Return the (X, Y) coordinate for the center point of the cell that contains the specified text.  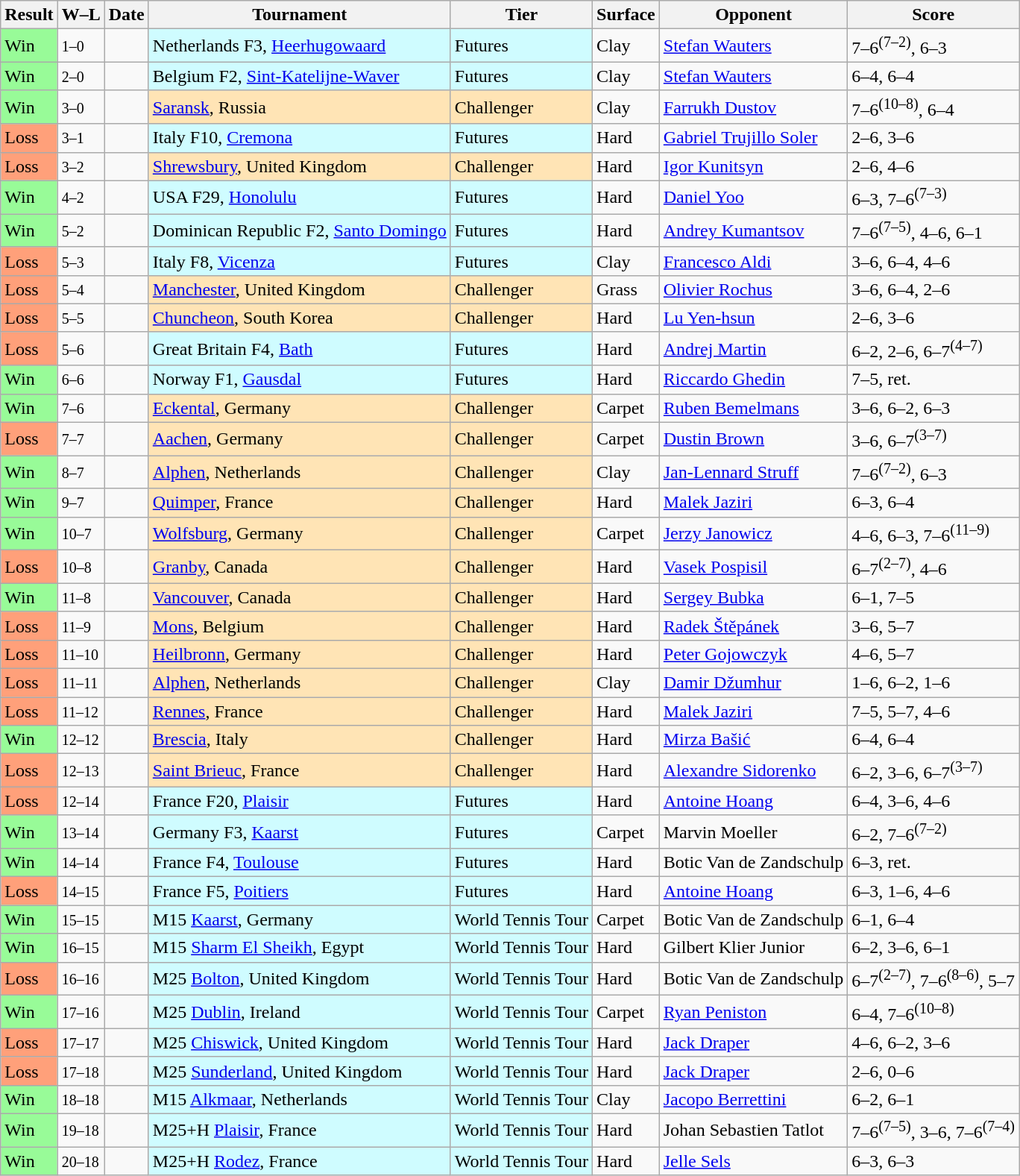
Date (127, 15)
Score (934, 15)
Riccardo Ghedin (753, 380)
Chuncheon, South Korea (300, 318)
6–3, 6–3 (934, 1161)
France F5, Poitiers (300, 891)
14–14 (81, 863)
Igor Kunitsyn (753, 166)
Rennes, France (300, 711)
1–0 (81, 46)
15–15 (81, 919)
Manchester, United Kingdom (300, 289)
3–6, 6–7(3–7) (934, 438)
7–6(10–8), 6–4 (934, 107)
Peter Gojowczyk (753, 654)
M15 Kaarst, Germany (300, 919)
6–2, 6–1 (934, 1099)
12–14 (81, 801)
Vasek Pospisil (753, 567)
7–5, 5–7, 4–6 (934, 711)
6–4, 7–6(10–8) (934, 1013)
5–6 (81, 349)
Wolfsburg, Germany (300, 534)
18–18 (81, 1099)
Jacopo Berrettini (753, 1099)
3–6, 6–4, 2–6 (934, 289)
Jerzy Janowicz (753, 534)
6–1, 7–5 (934, 597)
Saransk, Russia (300, 107)
Brescia, Italy (300, 740)
3–6, 5–7 (934, 626)
2–0 (81, 76)
17–18 (81, 1071)
M25+H Rodez, France (300, 1161)
Mirza Bašić (753, 740)
Norway F1, Gausdal (300, 380)
Grass (626, 289)
3–1 (81, 138)
7–6 (81, 408)
6–7(2–7), 4–6 (934, 567)
W–L (81, 15)
1–6, 6–2, 1–6 (934, 683)
Netherlands F3, Heerhugowaard (300, 46)
5–4 (81, 289)
Alexandre Sidorenko (753, 771)
4–6, 6–3, 7–6(11–9) (934, 534)
17–16 (81, 1013)
Vancouver, Canada (300, 597)
6–2, 3–6, 6–1 (934, 948)
Gilbert Klier Junior (753, 948)
14–15 (81, 891)
Shrewsbury, United Kingdom (300, 166)
6–2, 2–6, 6–7(4–7) (934, 349)
Belgium F2, Sint-Katelijne-Waver (300, 76)
7–6(7–5), 4–6, 6–1 (934, 231)
Radek Štěpánek (753, 626)
Jan-Lennard Struff (753, 473)
4–6, 5–7 (934, 654)
8–7 (81, 473)
11–12 (81, 711)
Marvin Moeller (753, 832)
7–6(7–5), 3–6, 7–6(7–4) (934, 1131)
3–0 (81, 107)
Opponent (753, 15)
11–9 (81, 626)
Tournament (300, 15)
M25 Bolton, United Kingdom (300, 978)
France F4, Toulouse (300, 863)
16–15 (81, 948)
Francesco Aldi (753, 261)
6–3, 1–6, 4–6 (934, 891)
Gabriel Trujillo Soler (753, 138)
9–7 (81, 503)
10–7 (81, 534)
7–7 (81, 438)
2–6, 4–6 (934, 166)
5–2 (81, 231)
M25 Dublin, Ireland (300, 1013)
Eckental, Germany (300, 408)
Daniel Yoo (753, 197)
11–8 (81, 597)
Italy F8, Vicenza (300, 261)
Damir Džumhur (753, 683)
Ruben Bemelmans (753, 408)
Saint Brieuc, France (300, 771)
Great Britain F4, Bath (300, 349)
12–13 (81, 771)
6–7(2–7), 7–6(8–6), 5–7 (934, 978)
12–12 (81, 740)
17–17 (81, 1043)
M25+H Plaisir, France (300, 1131)
Aachen, Germany (300, 438)
M15 Sharm El Sheikh, Egypt (300, 948)
6–2, 7–6(7–2) (934, 832)
Sergey Bubka (753, 597)
Andrej Martin (753, 349)
19–18 (81, 1131)
Dustin Brown (753, 438)
4–6, 6–2, 3–6 (934, 1043)
3–2 (81, 166)
Dominican Republic F2, Santo Domingo (300, 231)
Ryan Peniston (753, 1013)
6–3, ret. (934, 863)
Germany F3, Kaarst (300, 832)
Olivier Rochus (753, 289)
5–3 (81, 261)
Johan Sebastien Tatlot (753, 1131)
Jelle Sels (753, 1161)
20–18 (81, 1161)
3–6, 6–2, 6–3 (934, 408)
France F20, Plaisir (300, 801)
13–14 (81, 832)
16–16 (81, 978)
6–1, 6–4 (934, 919)
6–2, 3–6, 6–7(3–7) (934, 771)
Lu Yen-hsun (753, 318)
Tier (521, 15)
M25 Sunderland, United Kingdom (300, 1071)
6–3, 6–4 (934, 503)
Andrey Kumantsov (753, 231)
6–6 (81, 380)
5–5 (81, 318)
3–6, 6–4, 4–6 (934, 261)
11–11 (81, 683)
7–5, ret. (934, 380)
M15 Alkmaar, Netherlands (300, 1099)
2–6, 0–6 (934, 1071)
M25 Chiswick, United Kingdom (300, 1043)
Granby, Canada (300, 567)
4–2 (81, 197)
Quimper, France (300, 503)
6–4, 3–6, 4–6 (934, 801)
Result (29, 15)
6–3, 7–6(7–3) (934, 197)
Surface (626, 15)
Heilbronn, Germany (300, 654)
Italy F10, Cremona (300, 138)
Mons, Belgium (300, 626)
USA F29, Honolulu (300, 197)
10–8 (81, 567)
Farrukh Dustov (753, 107)
11–10 (81, 654)
